Determine the [X, Y] coordinate at the center of the cell enclosing the given text.  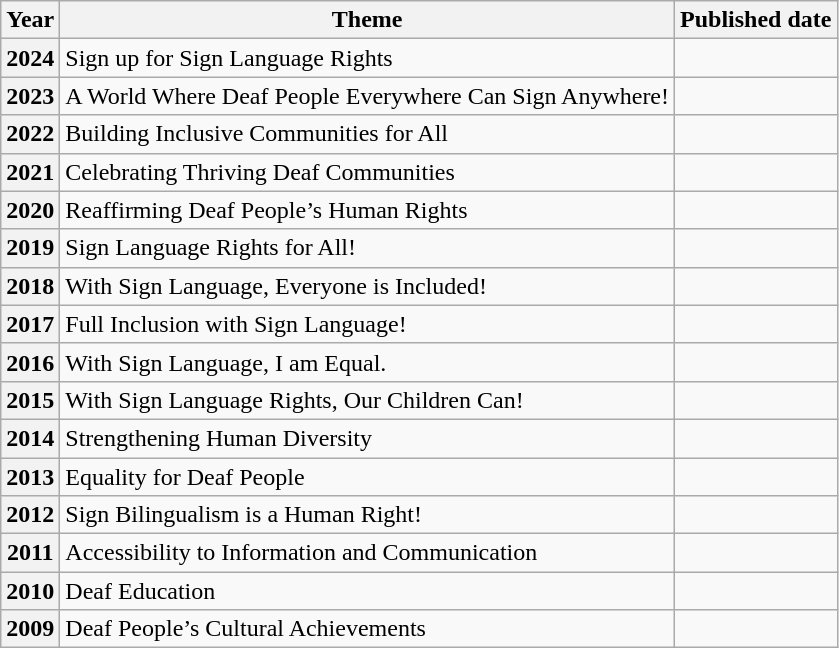
Sign Bilingualism is a Human Right! [368, 515]
2022 [30, 134]
2016 [30, 362]
2015 [30, 400]
With Sign Language, Everyone is Included! [368, 286]
2010 [30, 591]
2012 [30, 515]
2013 [30, 477]
Theme [368, 20]
Celebrating Thriving Deaf Communities [368, 172]
Strengthening Human Diversity [368, 438]
With Sign Language, I am Equal. [368, 362]
2018 [30, 286]
2021 [30, 172]
2023 [30, 96]
Reaffirming Deaf People’s Human Rights [368, 210]
Published date [756, 20]
Sign Language Rights for All! [368, 248]
Deaf Education [368, 591]
Sign up for Sign Language Rights [368, 58]
Equality for Deaf People [368, 477]
2009 [30, 629]
2017 [30, 324]
Full Inclusion with Sign Language! [368, 324]
Year [30, 20]
A World Where Deaf People Everywhere Can Sign Anywhere! [368, 96]
2019 [30, 248]
Deaf People’s Cultural Achievements [368, 629]
Building Inclusive Communities for All [368, 134]
2014 [30, 438]
2024 [30, 58]
Accessibility to Information and Communication [368, 553]
2011 [30, 553]
2020 [30, 210]
With Sign Language Rights, Our Children Can! [368, 400]
